Identify which cell holds the provided text, then report its (x, y) central coordinate. 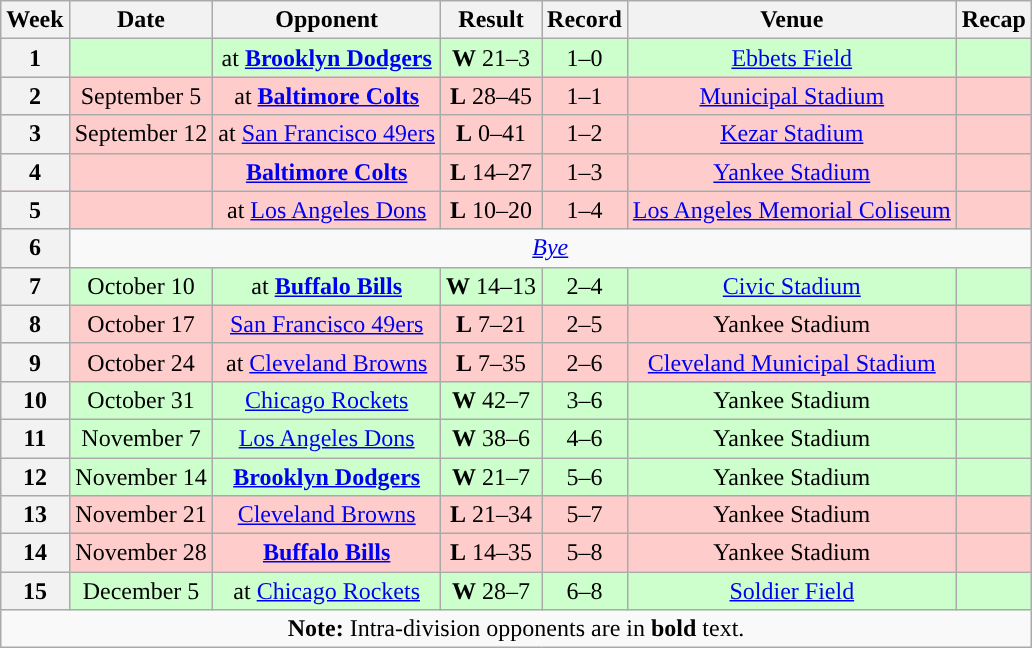
Los Angeles Dons (327, 438)
W 42–7 (492, 400)
L 21–34 (492, 515)
13 (35, 515)
at Cleveland Browns (327, 362)
September 12 (141, 134)
Bye (550, 248)
October 24 (141, 362)
October 10 (141, 286)
6 (35, 248)
Date (141, 20)
11 (35, 438)
Los Angeles Memorial Coliseum (792, 210)
W 21–3 (492, 58)
1–1 (585, 96)
9 (35, 362)
5–8 (585, 553)
Chicago Rockets (327, 400)
L 10–20 (492, 210)
Cleveland Municipal Stadium (792, 362)
at Brooklyn Dodgers (327, 58)
Municipal Stadium (792, 96)
Buffalo Bills (327, 553)
14 (35, 553)
5–7 (585, 515)
December 5 (141, 591)
L 7–21 (492, 324)
L 0–41 (492, 134)
4 (35, 172)
5 (35, 210)
2–6 (585, 362)
at Los Angeles Dons (327, 210)
L 14–27 (492, 172)
Result (492, 20)
Baltimore Colts (327, 172)
Ebbets Field (792, 58)
at San Francisco 49ers (327, 134)
Brooklyn Dodgers (327, 477)
3 (35, 134)
Soldier Field (792, 591)
1–2 (585, 134)
November 14 (141, 477)
6–8 (585, 591)
Record (585, 20)
W 28–7 (492, 591)
Cleveland Browns (327, 515)
October 17 (141, 324)
November 21 (141, 515)
8 (35, 324)
Week (35, 20)
15 (35, 591)
Note: Intra-division opponents are in bold text. (516, 629)
1–4 (585, 210)
San Francisco 49ers (327, 324)
12 (35, 477)
1–0 (585, 58)
L 14–35 (492, 553)
L 28–45 (492, 96)
Kezar Stadium (792, 134)
Civic Stadium (792, 286)
2–5 (585, 324)
W 21–7 (492, 477)
5–6 (585, 477)
Recap (994, 20)
at Buffalo Bills (327, 286)
10 (35, 400)
November 28 (141, 553)
2 (35, 96)
L 7–35 (492, 362)
October 31 (141, 400)
7 (35, 286)
4–6 (585, 438)
2–4 (585, 286)
W 14–13 (492, 286)
W 38–6 (492, 438)
November 7 (141, 438)
3–6 (585, 400)
at Chicago Rockets (327, 591)
1–3 (585, 172)
at Baltimore Colts (327, 96)
Venue (792, 20)
September 5 (141, 96)
Opponent (327, 20)
1 (35, 58)
